Determine the [x, y] coordinate at the center of the cell enclosing the given text.  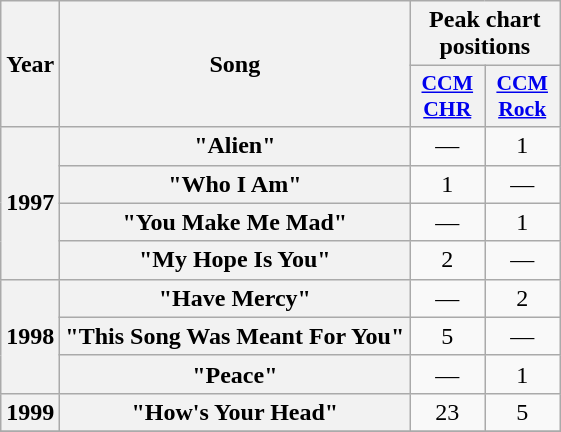
1998 [30, 336]
"How's Your Head" [235, 412]
Song [235, 64]
"Have Mercy" [235, 298]
23 [448, 412]
"My Hope Is You" [235, 260]
1997 [30, 203]
"Peace" [235, 374]
"This Song Was Meant For You" [235, 336]
"You Make Me Mad" [235, 222]
CCM CHR [448, 96]
"Who I Am" [235, 184]
"Alien" [235, 146]
Peak chart positions [485, 34]
1999 [30, 412]
CCM Rock [522, 96]
Year [30, 64]
